Return the (X, Y) coordinate for the center point of the cell that contains the specified text.  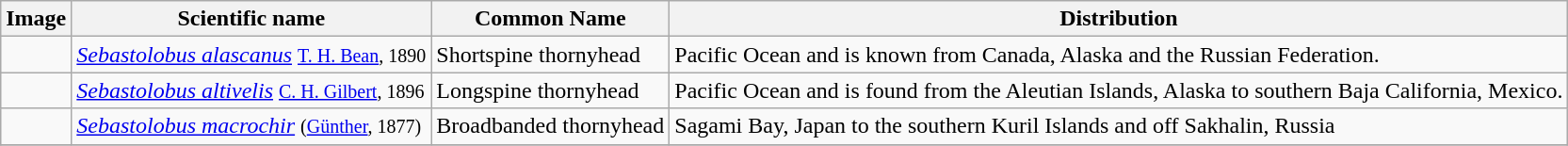
Scientific name (251, 19)
Pacific Ocean and is known from Canada, Alaska and the Russian Federation. (1119, 55)
Common Name (550, 19)
Sebastolobus altivelis C. H. Gilbert, 1896 (251, 90)
Sebastolobus alascanus T. H. Bean, 1890 (251, 55)
Shortspine thornyhead (550, 55)
Image (36, 19)
Sebastolobus macrochir (Günther, 1877) (251, 126)
Longspine thornyhead (550, 90)
Sagami Bay, Japan to the southern Kuril Islands and off Sakhalin, Russia (1119, 126)
Distribution (1119, 19)
Pacific Ocean and is found from the Aleutian Islands, Alaska to southern Baja California, Mexico. (1119, 90)
Broadbanded thornyhead (550, 126)
